Identify which cell holds the provided text, then report its (X, Y) central coordinate. 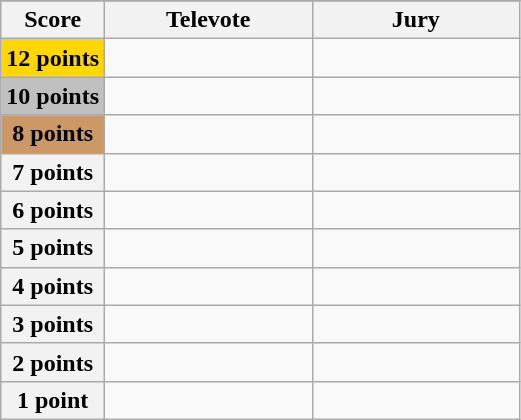
5 points (53, 248)
Televote (209, 20)
10 points (53, 96)
7 points (53, 172)
1 point (53, 400)
2 points (53, 362)
3 points (53, 324)
12 points (53, 58)
Jury (416, 20)
Score (53, 20)
8 points (53, 134)
4 points (53, 286)
6 points (53, 210)
